Extract the [X, Y] coordinate from the center of the cell holding the provided text.  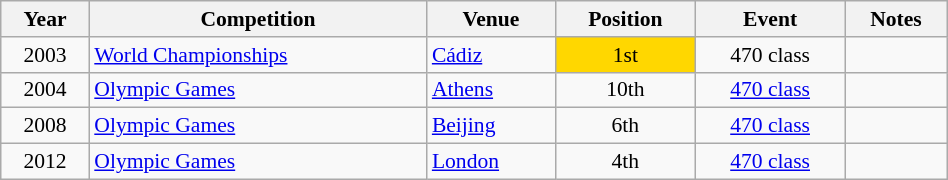
4th [625, 162]
Year [45, 19]
10th [625, 90]
2008 [45, 126]
2004 [45, 90]
World Championships [258, 55]
6th [625, 126]
Cádiz [491, 55]
Beijing [491, 126]
Position [625, 19]
Notes [896, 19]
2003 [45, 55]
Event [770, 19]
Athens [491, 90]
Venue [491, 19]
1st [625, 55]
London [491, 162]
Competition [258, 19]
2012 [45, 162]
